Capture the cell that displays the provided text and extract its (x, y) central coordinate. 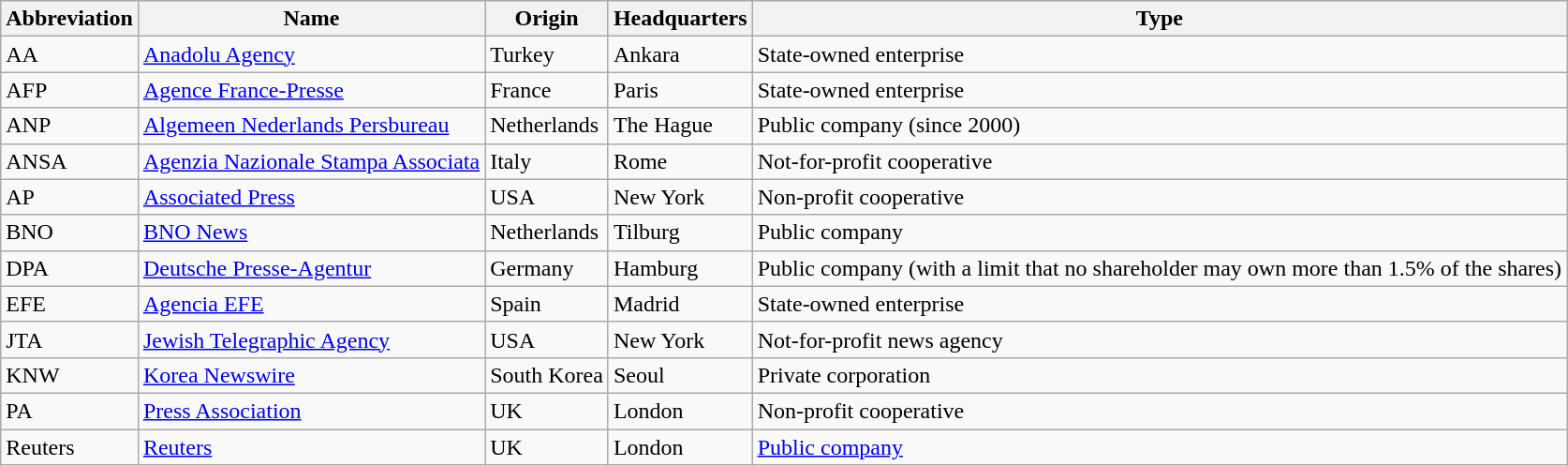
Public company (since 2000) (1160, 126)
DPA (69, 268)
Seoul (680, 375)
Not-for-profit news agency (1160, 339)
JTA (69, 339)
Spain (547, 304)
EFE (69, 304)
Name (311, 19)
Madrid (680, 304)
Public company (with a limit that no shareholder may own more than 1.5% of the shares) (1160, 268)
South Korea (547, 375)
Paris (680, 90)
Ankara (680, 54)
Not-for-profit cooperative (1160, 161)
KNW (69, 375)
ANP (69, 126)
AFP (69, 90)
Rome (680, 161)
Italy (547, 161)
Turkey (547, 54)
The Hague (680, 126)
Tilburg (680, 233)
France (547, 90)
Algemeen Nederlands Persbureau (311, 126)
ANSA (69, 161)
Korea Newswire (311, 375)
BNO News (311, 233)
PA (69, 411)
AA (69, 54)
Anadolu Agency (311, 54)
Jewish Telegraphic Agency (311, 339)
Hamburg (680, 268)
Agenzia Nazionale Stampa Associata (311, 161)
Press Association (311, 411)
Private corporation (1160, 375)
Origin (547, 19)
BNO (69, 233)
Headquarters (680, 19)
Type (1160, 19)
Germany (547, 268)
AP (69, 197)
Agence France-Presse (311, 90)
Abbreviation (69, 19)
Associated Press (311, 197)
Agencia EFE (311, 304)
Deutsche Presse-Agentur (311, 268)
